Capture the cell that displays the provided text and extract its (x, y) central coordinate. 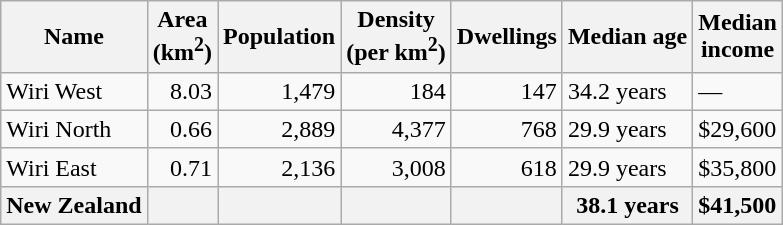
8.03 (182, 91)
Wiri North (74, 129)
147 (506, 91)
4,377 (396, 129)
2,136 (280, 167)
Wiri West (74, 91)
Area(km2) (182, 37)
Name (74, 37)
0.66 (182, 129)
— (738, 91)
Median age (627, 37)
34.2 years (627, 91)
$41,500 (738, 205)
Density(per km2) (396, 37)
$35,800 (738, 167)
3,008 (396, 167)
38.1 years (627, 205)
1,479 (280, 91)
184 (396, 91)
2,889 (280, 129)
618 (506, 167)
Medianincome (738, 37)
Population (280, 37)
New Zealand (74, 205)
768 (506, 129)
$29,600 (738, 129)
Wiri East (74, 167)
0.71 (182, 167)
Dwellings (506, 37)
